Extract the [X, Y] coordinate from the center of the cell holding the provided text.  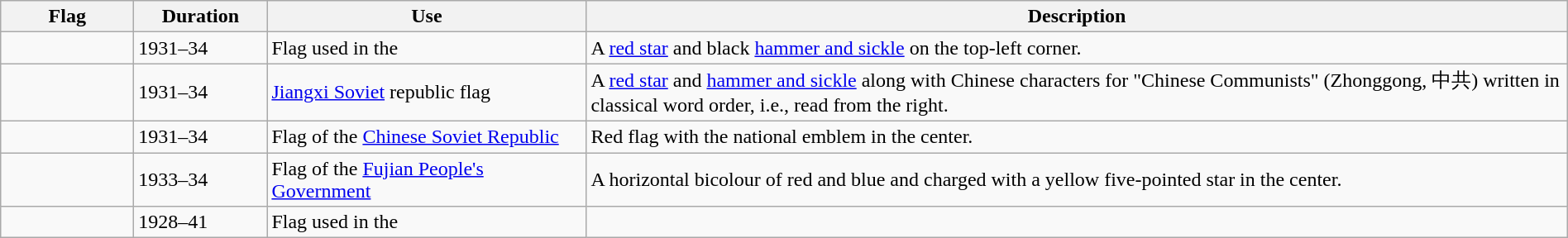
Jiangxi Soviet republic flag [427, 93]
1933–34 [200, 178]
Red flag with the national emblem in the center. [1077, 136]
Flag of the Chinese Soviet Republic [427, 136]
A red star and black hammer and sickle on the top-left corner. [1077, 48]
Description [1077, 17]
1928–41 [200, 222]
Duration [200, 17]
Flag [68, 17]
Use [427, 17]
A horizontal bicolour of red and blue and charged with a yellow five-pointed star in the center. [1077, 178]
Flag of the Fujian People's Government [427, 178]
